Provide the (x, y) coordinate of the cell's center where the given text is located.  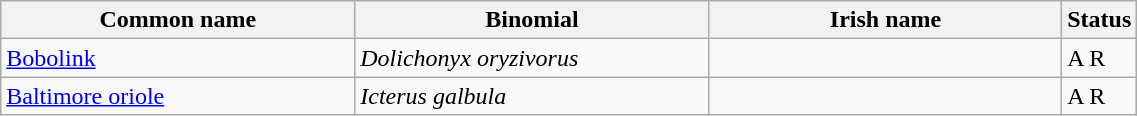
Common name (178, 20)
Dolichonyx oryzivorus (532, 58)
Irish name (885, 20)
Status (1100, 20)
Binomial (532, 20)
Bobolink (178, 58)
Icterus galbula (532, 96)
Baltimore oriole (178, 96)
